Extract the [x, y] coordinate from the center of the cell holding the provided text.  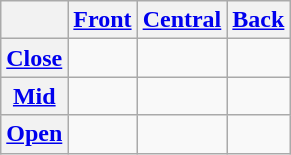
Mid [34, 96]
Front [102, 20]
Central [182, 20]
Close [34, 58]
Back [258, 20]
Open [34, 134]
